Scan for the cell matching the given text and deliver its (x, y) coordinate at center. 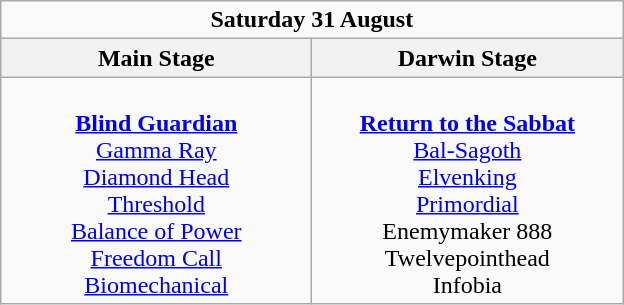
Main Stage (156, 58)
Blind Guardian Gamma Ray Diamond Head Threshold Balance of Power Freedom Call Biomechanical (156, 190)
Return to the Sabbat Bal-Sagoth Elvenking Primordial Enemymaker 888 Twelvepointhead Infobia (468, 190)
Saturday 31 August (312, 20)
Darwin Stage (468, 58)
